Scan for the cell matching the given text and deliver its [x, y] coordinate at center. 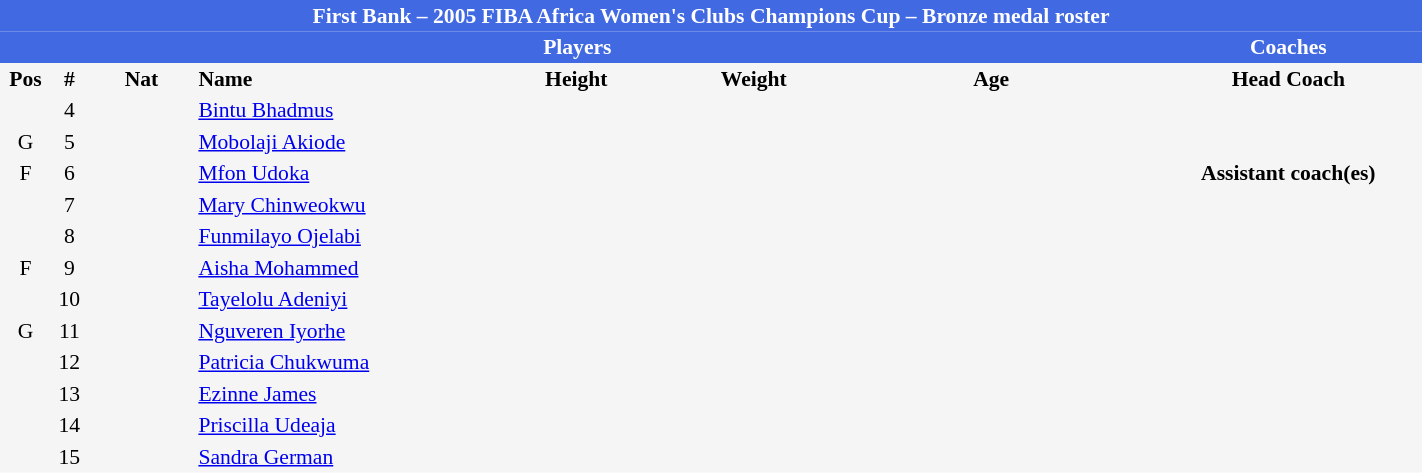
Patricia Chukwuma [334, 362]
Ezinne James [334, 394]
11 [70, 331]
Weight [754, 79]
8 [70, 236]
Funmilayo Ojelabi [334, 236]
Players [578, 48]
15 [70, 457]
4 [70, 110]
# [70, 79]
Coaches [1288, 48]
Nat [142, 79]
Assistant coach(es) [1288, 174]
Nguveren Iyorhe [334, 331]
6 [70, 174]
Tayelolu Adeniyi [334, 300]
9 [70, 268]
Sandra German [334, 457]
Mary Chinweokwu [334, 205]
Head Coach [1288, 79]
Name [334, 79]
10 [70, 300]
14 [70, 426]
First Bank – 2005 FIBA Africa Women's Clubs Champions Cup – Bronze medal roster [711, 16]
Pos [26, 79]
Priscilla Udeaja [334, 426]
Height [576, 79]
5 [70, 142]
Mobolaji Akiode [334, 142]
Mfon Udoka [334, 174]
Age [992, 79]
12 [70, 362]
7 [70, 205]
13 [70, 394]
Bintu Bhadmus [334, 110]
Aisha Mohammed [334, 268]
